Determine the (x, y) coordinate at the center of the cell enclosing the given text.  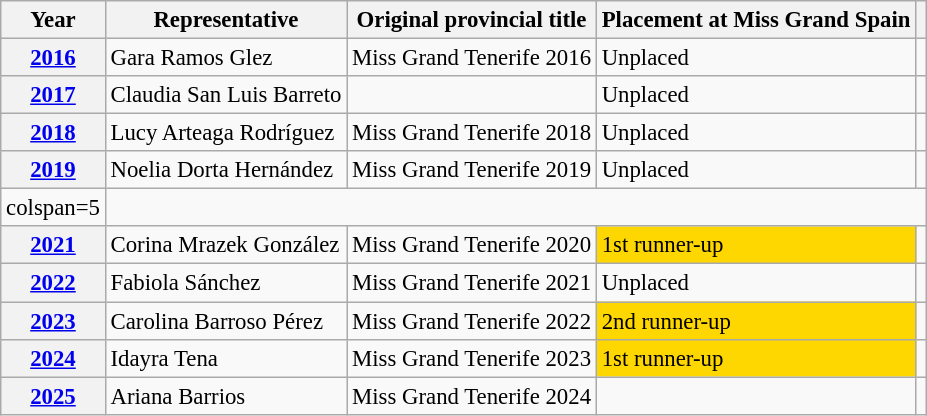
Year (53, 20)
Gara Ramos Glez (226, 58)
colspan=5 (53, 208)
Miss Grand Tenerife 2018 (472, 133)
Miss Grand Tenerife 2020 (472, 245)
2022 (53, 283)
Carolina Barroso Pérez (226, 321)
2024 (53, 358)
2025 (53, 396)
Miss Grand Tenerife 2023 (472, 358)
2021 (53, 245)
Miss Grand Tenerife 2022 (472, 321)
Ariana Barrios (226, 396)
Claudia San Luis Barreto (226, 95)
2018 (53, 133)
Miss Grand Tenerife 2024 (472, 396)
Idayra Tena (226, 358)
Miss Grand Tenerife 2021 (472, 283)
Lucy Arteaga Rodríguez (226, 133)
2019 (53, 170)
Original provincial title (472, 20)
Miss Grand Tenerife 2016 (472, 58)
2017 (53, 95)
2016 (53, 58)
Miss Grand Tenerife 2019 (472, 170)
Placement at Miss Grand Spain (756, 20)
Fabiola Sánchez (226, 283)
Corina Mrazek González (226, 245)
2nd runner-up (756, 321)
Representative (226, 20)
Noelia Dorta Hernández (226, 170)
2023 (53, 321)
